Determine the (X, Y) coordinate at the center of the cell enclosing the given text.  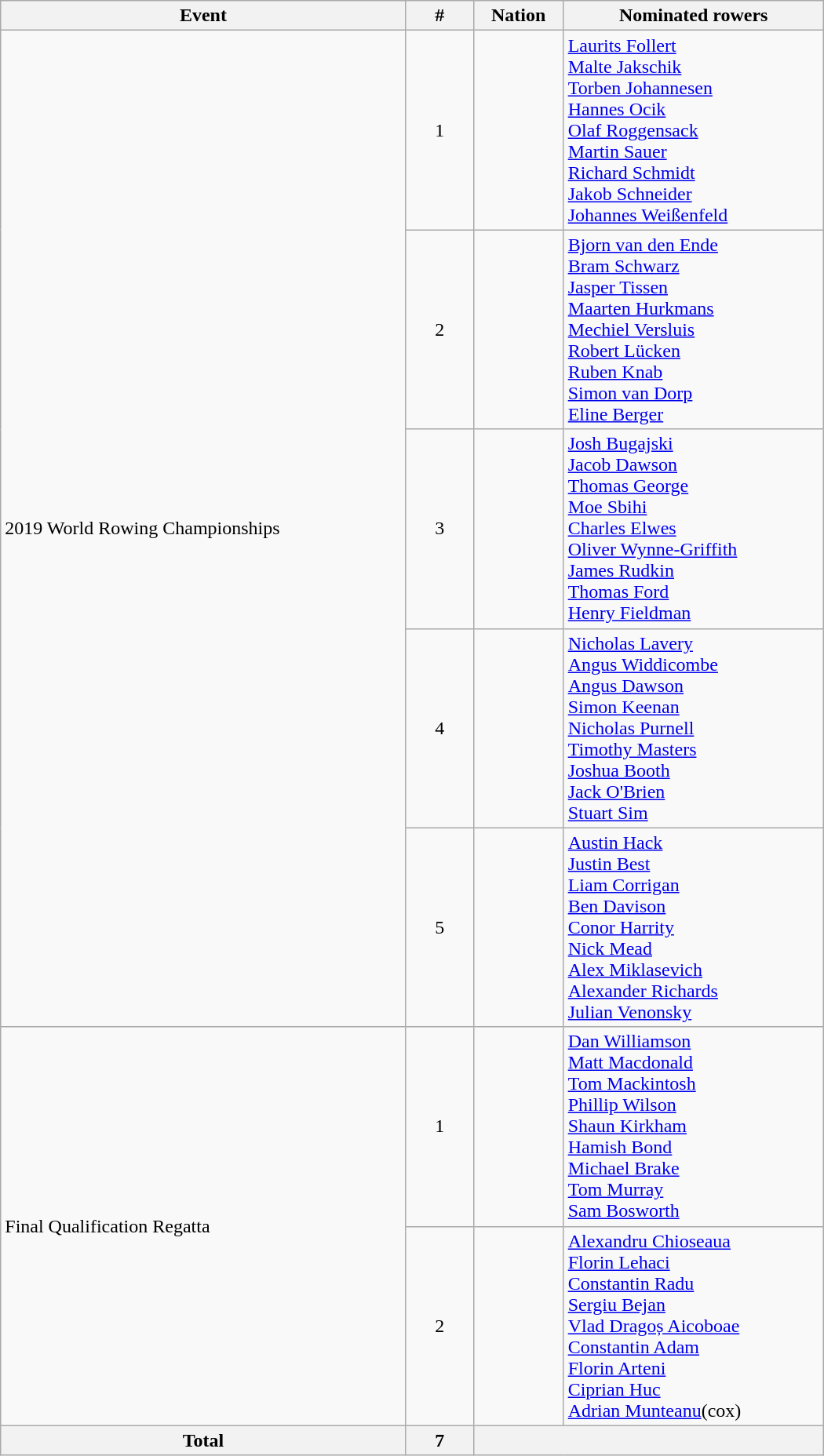
Josh BugajskiJacob DawsonThomas GeorgeMoe SbihiCharles ElwesOliver Wynne-GriffithJames RudkinThomas FordHenry Fieldman (694, 529)
3 (439, 529)
Laurits FollertMalte JakschikTorben JohannesenHannes OcikOlaf RoggensackMartin SauerRichard SchmidtJakob SchneiderJohannes Weißenfeld (694, 130)
Nation (518, 16)
Event (203, 16)
Nicholas LaveryAngus WiddicombeAngus DawsonSimon KeenanNicholas PurnellTimothy MastersJoshua BoothJack O'BrienStuart Sim (694, 728)
Total (203, 1440)
2019 World Rowing Championships (203, 529)
Austin HackJustin BestLiam CorriganBen DavisonConor HarrityNick MeadAlex MiklasevichAlexander RichardsJulian Venonsky (694, 927)
4 (439, 728)
# (439, 16)
Nominated rowers (694, 16)
Dan WilliamsonMatt MacdonaldTom MackintoshPhillip WilsonShaun KirkhamHamish BondMichael BrakeTom MurraySam Bosworth (694, 1127)
Final Qualification Regatta (203, 1226)
7 (439, 1440)
5 (439, 927)
Bjorn van den EndeBram SchwarzJasper TissenMaarten HurkmansMechiel VersluisRobert LückenRuben KnabSimon van DorpEline Berger (694, 329)
Alexandru ChioseauaFlorin LehaciConstantin RaduSergiu BejanVlad Dragoș AicoboaeConstantin AdamFlorin ArteniCiprian HucAdrian Munteanu(cox) (694, 1326)
